Find where the given text appears and provide that cell's center as (x, y) coordinate. 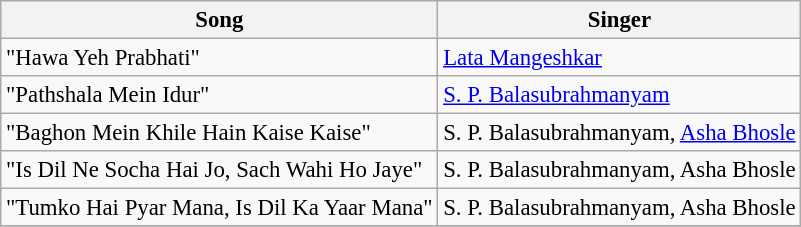
Singer (620, 20)
S. P. Balasubrahmanyam (620, 95)
"Baghon Mein Khile Hain Kaise Kaise" (220, 133)
"Hawa Yeh Prabhati" (220, 58)
Song (220, 20)
"Pathshala Mein Idur" (220, 95)
"Tumko Hai Pyar Mana, Is Dil Ka Yaar Mana" (220, 208)
Lata Mangeshkar (620, 58)
"Is Dil Ne Socha Hai Jo, Sach Wahi Ho Jaye" (220, 170)
